Locate the cell with the specified text and output its [X, Y] center coordinate. 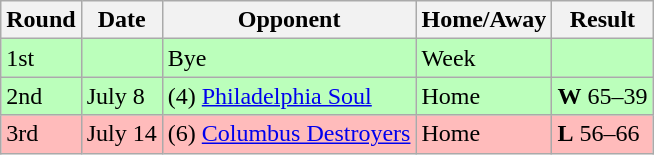
1st [41, 58]
July 8 [122, 96]
(6) Columbus Destroyers [289, 134]
(4) Philadelphia Soul [289, 96]
Result [602, 20]
L 56–66 [602, 134]
W 65–39 [602, 96]
Week [484, 58]
Round [41, 20]
3rd [41, 134]
July 14 [122, 134]
Opponent [289, 20]
Bye [289, 58]
Date [122, 20]
2nd [41, 96]
Home/Away [484, 20]
